Output the [x, y] coordinate of the center of the cell containing the given text.  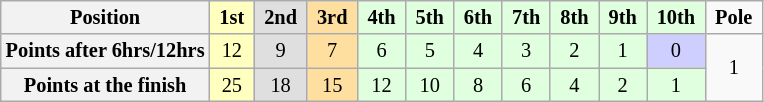
Pole [734, 17]
Position [106, 17]
9th [622, 17]
7th [526, 17]
3 [526, 51]
10 [430, 85]
5th [430, 17]
1st [232, 17]
0 [676, 51]
8th [574, 17]
3rd [332, 17]
10th [676, 17]
18 [280, 85]
4th [381, 17]
8 [478, 85]
6th [478, 17]
Points at the finish [106, 85]
9 [280, 51]
Points after 6hrs/12hrs [106, 51]
7 [332, 51]
25 [232, 85]
2nd [280, 17]
15 [332, 85]
5 [430, 51]
